Identify which cell holds the provided text, then report its (X, Y) central coordinate. 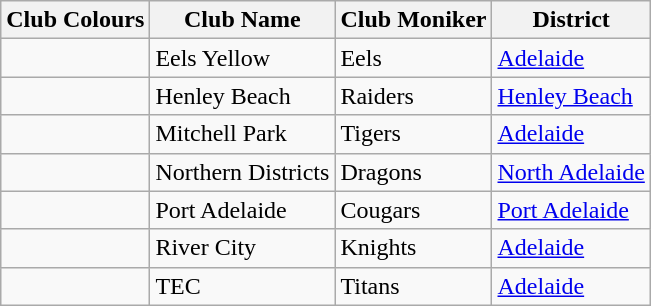
Eels (414, 58)
District (571, 20)
TEC (242, 286)
Tigers (414, 134)
Eels Yellow (242, 58)
Titans (414, 286)
Club Name (242, 20)
River City (242, 248)
Mitchell Park (242, 134)
North Adelaide (571, 172)
Dragons (414, 172)
Club Moniker (414, 20)
Raiders (414, 96)
Club Colours (76, 20)
Northern Districts (242, 172)
Knights (414, 248)
Cougars (414, 210)
